Determine the (X, Y) coordinate at the center of the cell enclosing the given text.  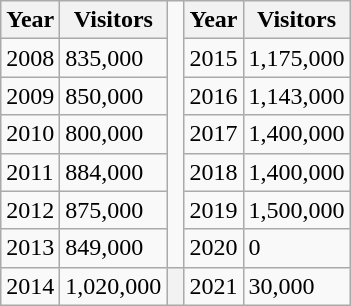
800,000 (114, 134)
1,175,000 (296, 58)
2013 (30, 248)
1,500,000 (296, 210)
2015 (214, 58)
2011 (30, 172)
2020 (214, 248)
1,020,000 (114, 286)
875,000 (114, 210)
2019 (214, 210)
2010 (30, 134)
1,143,000 (296, 96)
2016 (214, 96)
849,000 (114, 248)
2009 (30, 96)
2018 (214, 172)
835,000 (114, 58)
884,000 (114, 172)
2012 (30, 210)
30,000 (296, 286)
0 (296, 248)
2014 (30, 286)
2021 (214, 286)
850,000 (114, 96)
2017 (214, 134)
2008 (30, 58)
